Pinpoint the cell where the given text exists, returning its (X, Y) midpoint coordinate. 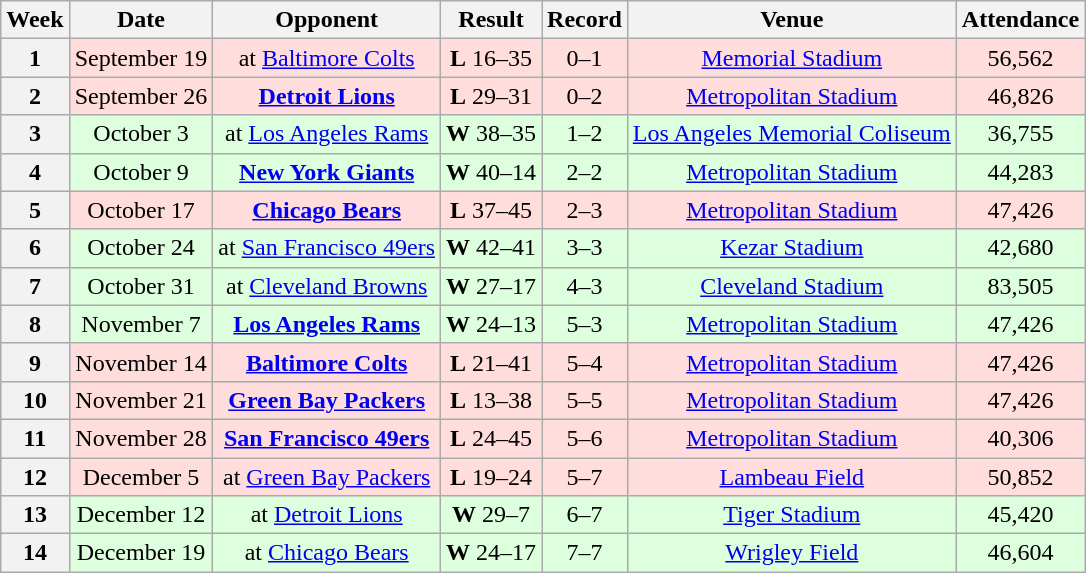
Memorial Stadium (792, 58)
Date (141, 20)
December 19 (141, 553)
50,852 (1020, 477)
November 21 (141, 400)
0–2 (585, 96)
44,283 (1020, 172)
at Green Bay Packers (327, 477)
5–3 (585, 324)
September 26 (141, 96)
1 (35, 58)
11 (35, 438)
5 (35, 210)
October 31 (141, 286)
5–4 (585, 362)
7 (35, 286)
83,505 (1020, 286)
L 37–45 (492, 210)
Green Bay Packers (327, 400)
W 42–41 (492, 248)
Detroit Lions (327, 96)
42,680 (1020, 248)
6 (35, 248)
7–7 (585, 553)
at Baltimore Colts (327, 58)
2 (35, 96)
W 24–13 (492, 324)
Week (35, 20)
at Chicago Bears (327, 553)
12 (35, 477)
46,826 (1020, 96)
November 14 (141, 362)
October 17 (141, 210)
at Los Angeles Rams (327, 134)
November 28 (141, 438)
Los Angeles Rams (327, 324)
13 (35, 515)
W 40–14 (492, 172)
October 9 (141, 172)
Kezar Stadium (792, 248)
L 29–31 (492, 96)
W 29–7 (492, 515)
Baltimore Colts (327, 362)
Result (492, 20)
Attendance (1020, 20)
40,306 (1020, 438)
9 (35, 362)
5–6 (585, 438)
W 24–17 (492, 553)
Los Angeles Memorial Coliseum (792, 134)
3 (35, 134)
46,604 (1020, 553)
L 24–45 (492, 438)
45,420 (1020, 515)
2–3 (585, 210)
November 7 (141, 324)
8 (35, 324)
2–2 (585, 172)
Cleveland Stadium (792, 286)
L 13–38 (492, 400)
56,562 (1020, 58)
at Detroit Lions (327, 515)
Lambeau Field (792, 477)
W 38–35 (492, 134)
14 (35, 553)
6–7 (585, 515)
L 21–41 (492, 362)
W 27–17 (492, 286)
3–3 (585, 248)
5–7 (585, 477)
36,755 (1020, 134)
December 5 (141, 477)
5–5 (585, 400)
4 (35, 172)
October 3 (141, 134)
Record (585, 20)
10 (35, 400)
at Cleveland Browns (327, 286)
Wrigley Field (792, 553)
Opponent (327, 20)
Venue (792, 20)
L 19–24 (492, 477)
Tiger Stadium (792, 515)
New York Giants (327, 172)
October 24 (141, 248)
San Francisco 49ers (327, 438)
December 12 (141, 515)
L 16–35 (492, 58)
1–2 (585, 134)
Chicago Bears (327, 210)
4–3 (585, 286)
0–1 (585, 58)
September 19 (141, 58)
at San Francisco 49ers (327, 248)
